Detect which cell encompasses the target text, then output its [x, y] center coordinate. 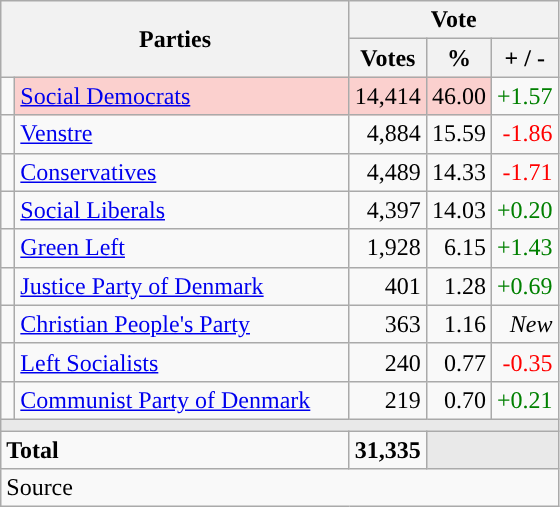
0.70 [458, 400]
-1.86 [524, 134]
+0.21 [524, 400]
Social Liberals [182, 210]
+0.69 [524, 286]
+1.43 [524, 248]
-0.35 [524, 362]
4,884 [388, 134]
Votes [388, 58]
Justice Party of Denmark [182, 286]
46.00 [458, 96]
Vote [454, 20]
Social Democrats [182, 96]
15.59 [458, 134]
Conservatives [182, 172]
% [458, 58]
Communist Party of Denmark [182, 400]
Parties [176, 39]
+0.20 [524, 210]
Total [176, 449]
401 [388, 286]
4,489 [388, 172]
14,414 [388, 96]
1.28 [458, 286]
New [524, 324]
31,335 [388, 449]
14.03 [458, 210]
Green Left [182, 248]
Christian People's Party [182, 324]
Venstre [182, 134]
+1.57 [524, 96]
240 [388, 362]
+ / - [524, 58]
6.15 [458, 248]
363 [388, 324]
4,397 [388, 210]
0.77 [458, 362]
Source [280, 488]
219 [388, 400]
-1.71 [524, 172]
14.33 [458, 172]
1.16 [458, 324]
1,928 [388, 248]
Left Socialists [182, 362]
